Find where the given text appears and provide that cell's center as (x, y) coordinate. 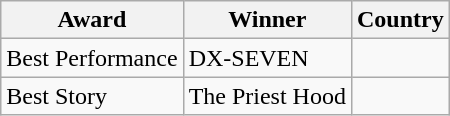
Best Story (92, 96)
The Priest Hood (267, 96)
Best Performance (92, 58)
Award (92, 20)
Country (400, 20)
Winner (267, 20)
DX-SEVEN (267, 58)
